Find where the given text appears and provide that cell's center as (x, y) coordinate. 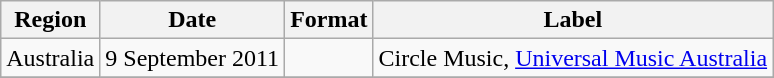
Region (50, 20)
Format (329, 20)
Date (192, 20)
Australia (50, 58)
Label (573, 20)
Circle Music, Universal Music Australia (573, 58)
9 September 2011 (192, 58)
